Locate the cell with the specified text and output its [x, y] center coordinate. 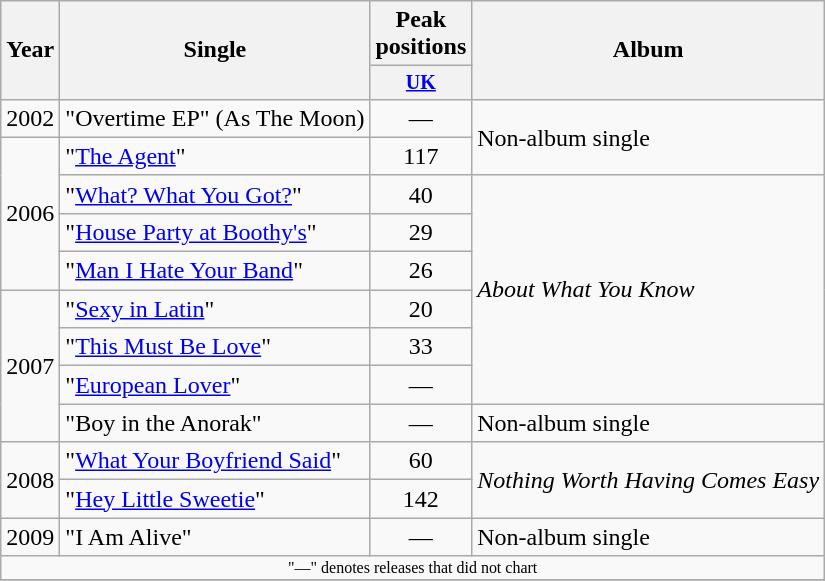
2002 [30, 118]
"European Lover" [215, 385]
"What? What You Got?" [215, 194]
"House Party at Boothy's" [215, 232]
"I Am Alive" [215, 537]
2009 [30, 537]
"Sexy in Latin" [215, 309]
UK [421, 82]
Peak positions [421, 34]
60 [421, 461]
Nothing Worth Having Comes Easy [648, 480]
26 [421, 271]
"Hey Little Sweetie" [215, 499]
"What Your Boyfriend Said" [215, 461]
"—" denotes releases that did not chart [413, 568]
Year [30, 50]
"Boy in the Anorak" [215, 423]
"Man I Hate Your Band" [215, 271]
20 [421, 309]
117 [421, 156]
2007 [30, 366]
40 [421, 194]
33 [421, 347]
"This Must Be Love" [215, 347]
2008 [30, 480]
"Overtime EP" (As The Moon) [215, 118]
2006 [30, 213]
29 [421, 232]
About What You Know [648, 289]
"The Agent" [215, 156]
142 [421, 499]
Single [215, 50]
Album [648, 50]
